Scan for the cell matching the given text and deliver its (x, y) coordinate at center. 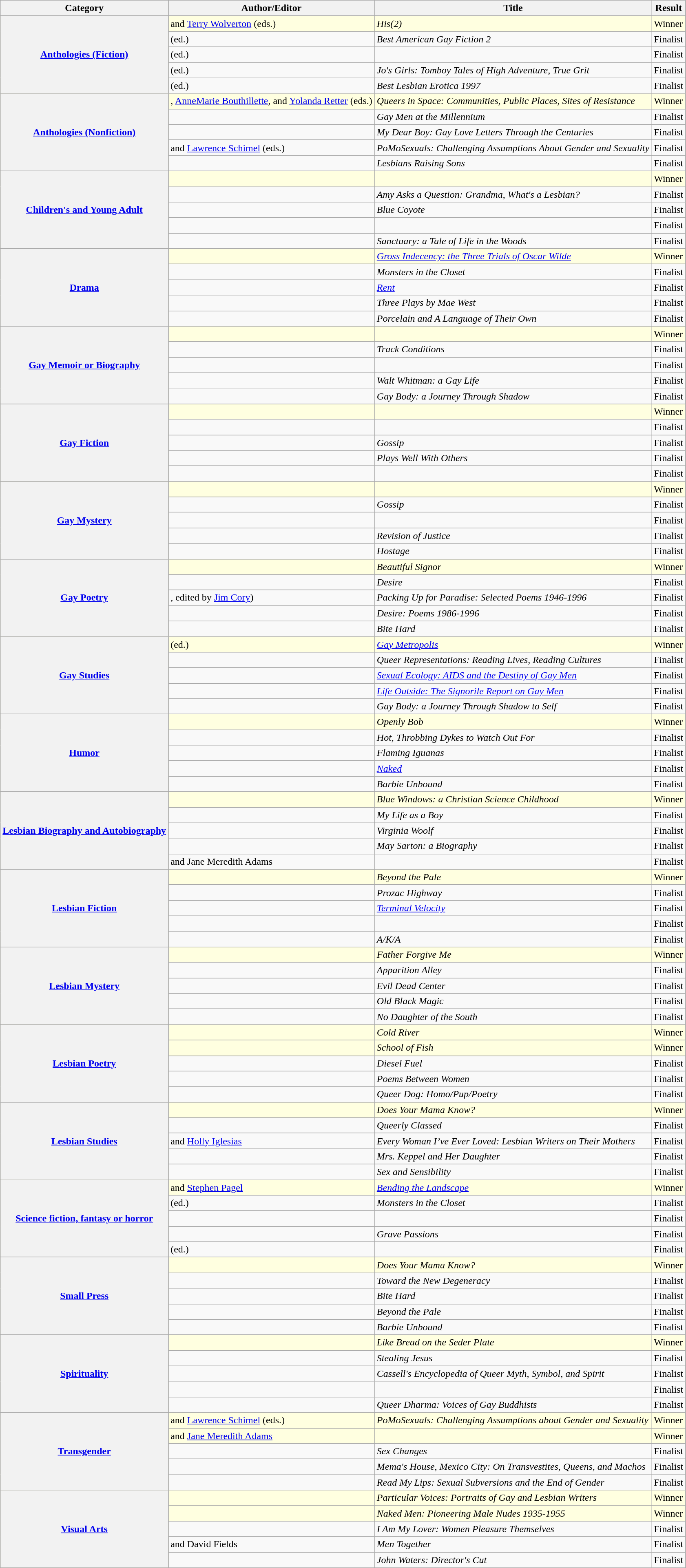
Old Black Magic (513, 1001)
Blue Coyote (513, 210)
Lesbian Mystery (84, 986)
Gay Metropolis (513, 644)
School of Fish (513, 1048)
Walt Whitman: a Gay Life (513, 380)
Sex and Sensibility (513, 1172)
Like Bread on the Seder Plate (513, 1343)
Gay Memoir or Biography (84, 365)
No Daughter of the South (513, 1017)
Cassell's Encyclopedia of Queer Myth, Symbol, and Spirit (513, 1374)
His(2) (513, 24)
Drama (84, 287)
Lesbian Biography and Autobiography (84, 830)
Humor (84, 753)
Track Conditions (513, 349)
Prozac Highway (513, 892)
Sanctuary: a Tale of Life in the Woods (513, 241)
PoMoSexuals: Challenging Assumptions About Gender and Sexuality (513, 148)
Read My Lips: Sexual Subversions and the End of Gender (513, 1482)
Hot, Throbbing Dykes to Watch Out For (513, 738)
My Dear Boy: Gay Love Letters Through the Centuries (513, 132)
Rent (513, 287)
Amy Asks a Question: Grandma, What's a Lesbian? (513, 194)
Desire: Poems 1986-1996 (513, 613)
Three Plays by Mae West (513, 303)
Transgender (84, 1451)
and David Fields (272, 1544)
Cold River (513, 1032)
Poems Between Women (513, 1079)
My Life as a Boy (513, 815)
Small Press (84, 1296)
Sexual Ecology: AIDS and the Destiny of Gay Men (513, 675)
Queer Representations: Reading Lives, Reading Cultures (513, 660)
and Stephen Pagel (272, 1188)
Queerly Classed (513, 1125)
Virginia Woolf (513, 830)
Hostage (513, 551)
Gay Men at the Millennium (513, 117)
Anthologies (Nonfiction) (84, 132)
Revision of Justice (513, 536)
I Am My Lover: Women Pleasure Themselves (513, 1529)
Anthologies (Fiction) (84, 55)
Men Together (513, 1544)
Naked (513, 769)
Porcelain and A Language of Their Own (513, 318)
Lesbian Studies (84, 1141)
Gross Indecency: the Three Trials of Oscar Wilde (513, 256)
Every Woman I’ve Ever Loved: Lesbian Writers on Their Mothers (513, 1141)
Packing Up for Paradise: Selected Poems 1946-1996 (513, 598)
Best American Gay Fiction 2 (513, 39)
Blue Windows: a Christian Science Childhood (513, 799)
Flaming Iguanas (513, 753)
and Terry Wolverton (eds.) (272, 24)
Jo's Girls: Tomboy Tales of High Adventure, True Grit (513, 70)
Father Forgive Me (513, 955)
Mema's House, Mexico City: On Transvestites, Queens, and Machos (513, 1467)
Queer Dharma: Voices of Gay Buddhists (513, 1405)
Gay Mystery (84, 520)
, edited by Jim Cory) (272, 598)
May Sarton: a Biography (513, 846)
Stealing Jesus (513, 1358)
Children's and Young Adult (84, 210)
John Waters: Director's Cut (513, 1560)
Terminal Velocity (513, 908)
Queers in Space: Communities, Public Places, Sites of Resistance (513, 101)
Lesbians Raising Sons (513, 163)
Gay Poetry (84, 598)
Bending the Landscape (513, 1188)
Category (84, 8)
Desire (513, 582)
Toward the New Degeneracy (513, 1281)
Best Lesbian Erotica 1997 (513, 86)
, AnneMarie Bouthillette, and Yolanda Retter (eds.) (272, 101)
and Holly Iglesias (272, 1141)
Title (513, 8)
Openly Bob (513, 722)
Sex Changes (513, 1451)
Science fiction, fantasy or horror (84, 1219)
Mrs. Keppel and Her Daughter (513, 1156)
Gay Body: a Journey Through Shadow (513, 396)
Naked Men: Pioneering Male Nudes 1935-1955 (513, 1513)
Visual Arts (84, 1529)
Result (669, 8)
Beautiful Signor (513, 567)
Particular Voices: Portraits of Gay and Lesbian Writers (513, 1498)
Gay Fiction (84, 442)
Queer Dog: Homo/Pup/Poetry (513, 1094)
Spirituality (84, 1374)
Plays Well With Others (513, 458)
Lesbian Fiction (84, 908)
Apparition Alley (513, 970)
Gay Body: a Journey Through Shadow to Self (513, 707)
Grave Passions (513, 1234)
Life Outside: The Signorile Report on Gay Men (513, 691)
PoMoSexuals: Challenging Assumptions about Gender and Sexuality (513, 1420)
Diesel Fuel (513, 1063)
Lesbian Poetry (84, 1063)
A/K/A (513, 939)
Author/Editor (272, 8)
Evil Dead Center (513, 986)
Gay Studies (84, 675)
